Return the [X, Y] coordinate for the center point of the cell that contains the specified text.  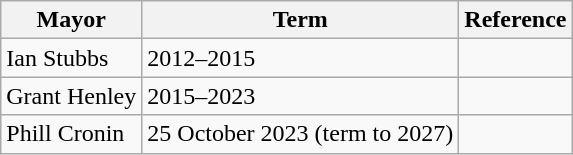
25 October 2023 (term to 2027) [300, 134]
Phill Cronin [72, 134]
Reference [516, 20]
2015–2023 [300, 96]
Term [300, 20]
Ian Stubbs [72, 58]
Grant Henley [72, 96]
2012–2015 [300, 58]
Mayor [72, 20]
